Detect which cell encompasses the target text, then output its (X, Y) center coordinate. 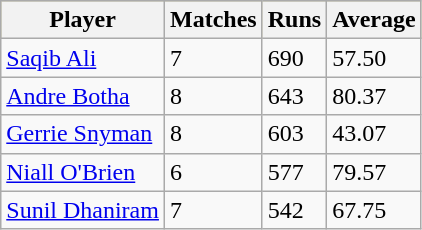
Gerrie Snyman (83, 134)
690 (294, 58)
643 (294, 96)
603 (294, 134)
Saqib Ali (83, 58)
67.75 (374, 210)
Average (374, 20)
43.07 (374, 134)
Player (83, 20)
577 (294, 172)
Andre Botha (83, 96)
6 (213, 172)
542 (294, 210)
80.37 (374, 96)
Matches (213, 20)
Niall O'Brien (83, 172)
79.57 (374, 172)
57.50 (374, 58)
Runs (294, 20)
Sunil Dhaniram (83, 210)
